For the text-containing cell, return its midpoint in (x, y) coordinate format. 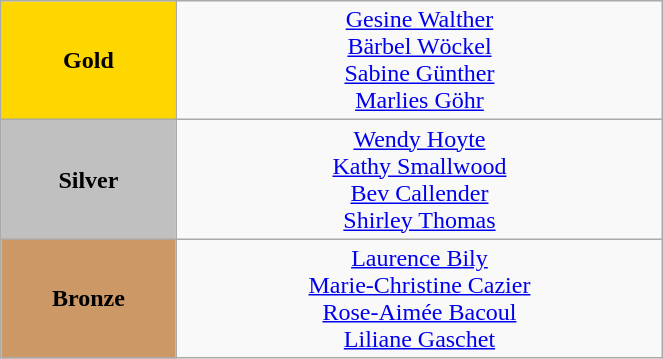
Bronze (88, 298)
Silver (88, 180)
Gold (88, 60)
Gesine WaltherBärbel WöckelSabine GüntherMarlies Göhr (420, 60)
Laurence BilyMarie-Christine CazierRose-Aimée BacoulLiliane Gaschet (420, 298)
Wendy HoyteKathy SmallwoodBev CallenderShirley Thomas (420, 180)
